Return the [X, Y] coordinate for the center point of the cell that contains the specified text.  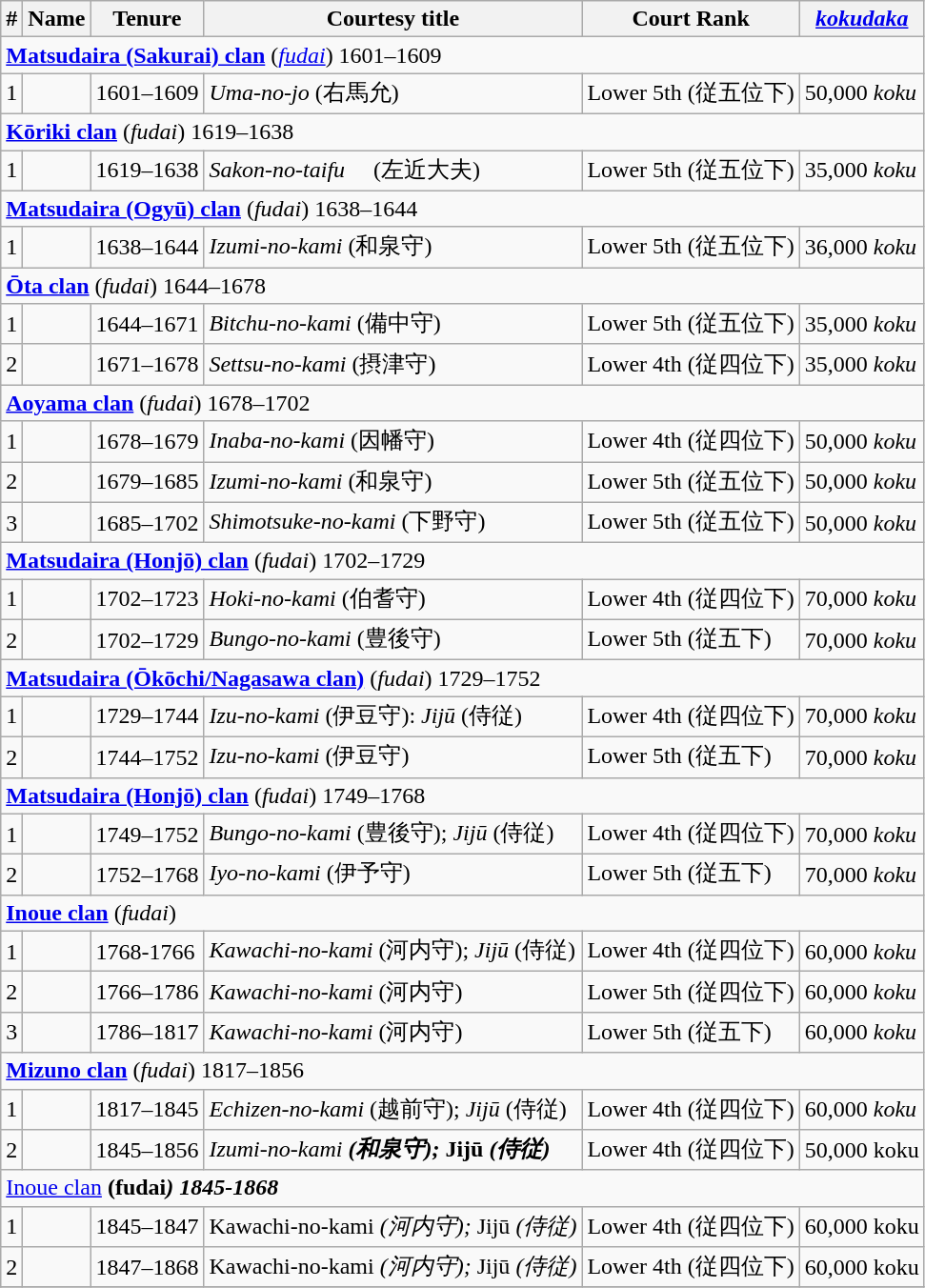
Matsudaira (Ogyū) clan (fudai) 1638–1644 [463, 209]
1678–1679 [147, 442]
Izumi-no-kami (和泉守); Jijū (侍従) [392, 1151]
Tenure [147, 19]
Inoue clan (fudai) [463, 913]
Mizuno clan (fudai) 1817–1856 [463, 1071]
1768-1766 [147, 951]
1817–1845 [147, 1109]
Bitchu-no-kami (備中守) [392, 324]
Court Rank [691, 19]
1679–1685 [147, 482]
Kōriki clan (fudai) 1619–1638 [463, 131]
Hoki-no-kami (伯耆守) [392, 600]
Inoue clan (fudai) 1845-1868 [463, 1188]
1845–1847 [147, 1227]
1671–1678 [147, 364]
1749–1752 [147, 835]
Izu-no-kami (伊豆守): Jijū (侍従) [392, 716]
Ōta clan (fudai) 1644–1678 [463, 286]
Shimotsuke-no-kami (下野守) [392, 522]
36,000 koku [861, 248]
Name [57, 19]
1685–1702 [147, 522]
1845–1856 [147, 1151]
Aoyama clan (fudai) 1678–1702 [463, 403]
kokudaka [861, 19]
Matsudaira (Honjō) clan (fudai) 1702–1729 [463, 561]
Sakon-no-taifu (左近大夫) [392, 171]
Inaba-no-kami (因幡守) [392, 442]
Lower 5th (従四位下) [691, 993]
Matsudaira (Honjō) clan (fudai) 1749–1768 [463, 795]
Courtesy title [392, 19]
1601–1609 [147, 93]
Bungo-no-kami (豊後守); Jijū (侍従) [392, 835]
Bungo-no-kami (豊後守) [392, 640]
1766–1786 [147, 993]
Matsudaira (Ōkōchi/Nagasawa clan) (fudai) 1729–1752 [463, 678]
# [11, 19]
1786–1817 [147, 1033]
1729–1744 [147, 716]
1638–1644 [147, 248]
Izu-no-kami (伊豆守) [392, 756]
1702–1723 [147, 600]
Iyo-no-kami (伊予守) [392, 875]
Matsudaira (Sakurai) clan (fudai) 1601–1609 [463, 55]
1752–1768 [147, 875]
Settsu-no-kami (摂津守) [392, 364]
1619–1638 [147, 171]
1744–1752 [147, 756]
1847–1868 [147, 1267]
1702–1729 [147, 640]
Uma-no-jo (右馬允) [392, 93]
Echizen-no-kami (越前守); Jijū (侍従) [392, 1109]
1644–1671 [147, 324]
